Search for the cell housing the specified text and yield its [x, y] center coordinate. 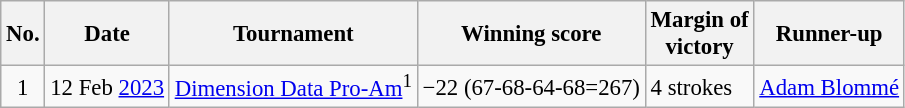
No. [23, 34]
Runner-up [829, 34]
Margin ofvictory [700, 34]
Date [107, 34]
Adam Blommé [829, 87]
Tournament [293, 34]
12 Feb 2023 [107, 87]
1 [23, 87]
Dimension Data Pro-Am1 [293, 87]
−22 (67-68-64-68=267) [531, 87]
Winning score [531, 34]
4 strokes [700, 87]
